Identify which cell holds the provided text, then report its [X, Y] central coordinate. 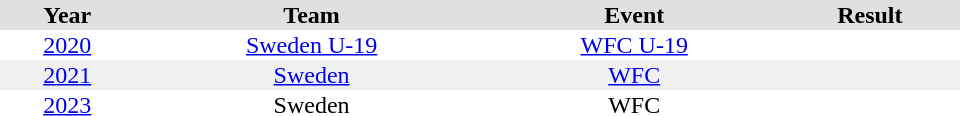
2020 [67, 45]
WFC U-19 [634, 45]
WFC [634, 75]
Result [870, 15]
Sweden U-19 [311, 45]
Team [311, 15]
Sweden [311, 75]
2021 [67, 75]
Year [67, 15]
Event [634, 15]
